Pinpoint the cell where the given text exists, returning its [x, y] midpoint coordinate. 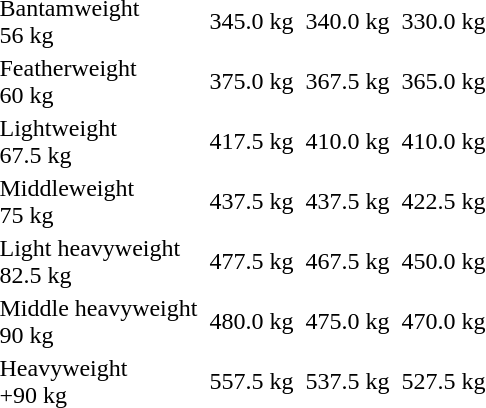
410.0 kg [348, 142]
475.0 kg [348, 322]
375.0 kg [252, 82]
480.0 kg [252, 322]
417.5 kg [252, 142]
367.5 kg [348, 82]
477.5 kg [252, 262]
467.5 kg [348, 262]
